Extract the (x, y) coordinate from the center of the cell holding the provided text.  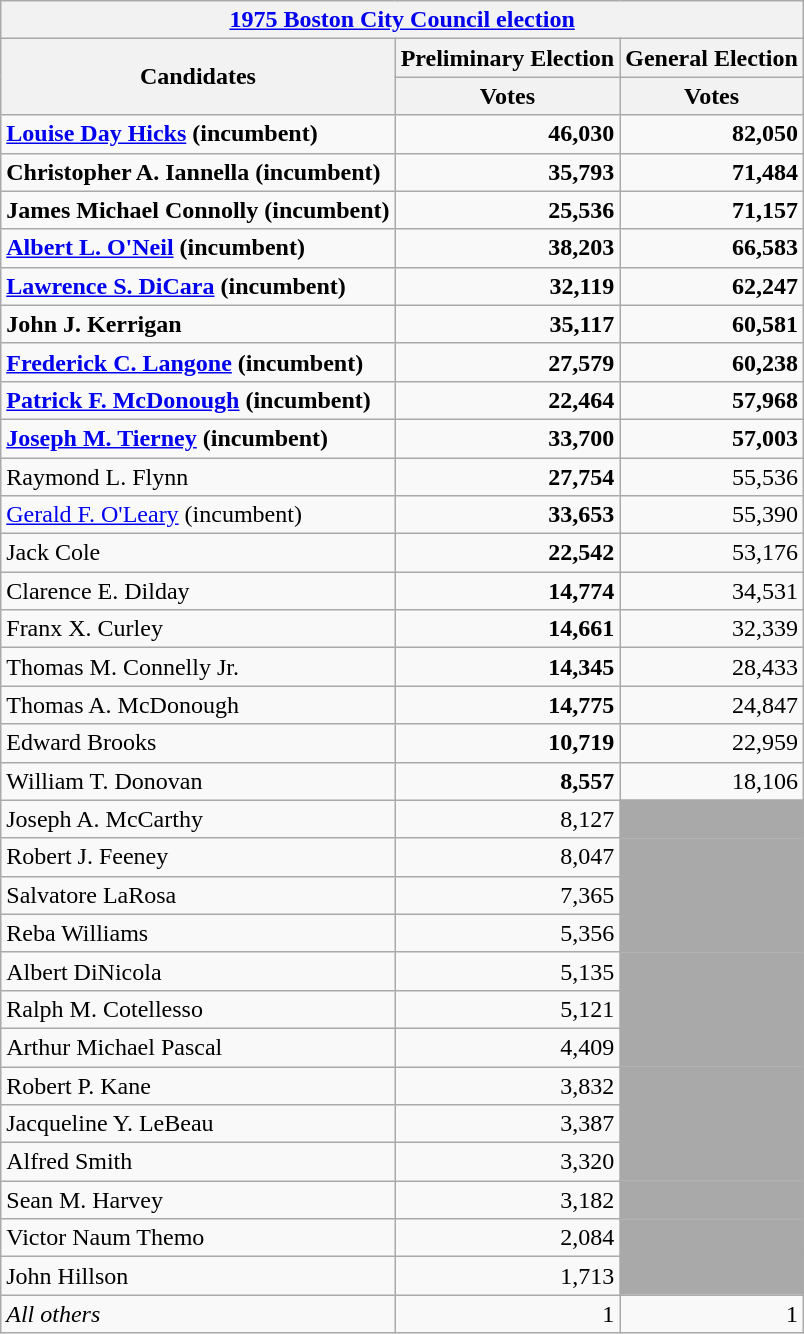
5,135 (508, 971)
John J. Kerrigan (198, 324)
25,536 (508, 210)
Victor Naum Themo (198, 1238)
27,754 (508, 477)
Albert DiNicola (198, 971)
Christopher A. Iannella (incumbent) (198, 172)
24,847 (712, 705)
32,339 (712, 629)
Joseph A. McCarthy (198, 819)
1975 Boston City Council election (402, 20)
Thomas M. Connelly Jr. (198, 667)
Gerald F. O'Leary (incumbent) (198, 515)
8,047 (508, 857)
32,119 (508, 286)
James Michael Connolly (incumbent) (198, 210)
8,127 (508, 819)
Frederick C. Langone (incumbent) (198, 362)
3,320 (508, 1162)
Candidates (198, 77)
28,433 (712, 667)
Raymond L. Flynn (198, 477)
35,117 (508, 324)
55,536 (712, 477)
8,557 (508, 781)
60,581 (712, 324)
General Election (712, 58)
3,182 (508, 1200)
Sean M. Harvey (198, 1200)
71,484 (712, 172)
82,050 (712, 134)
14,345 (508, 667)
Jacqueline Y. LeBeau (198, 1124)
Patrick F. McDonough (incumbent) (198, 400)
33,700 (508, 438)
2,084 (508, 1238)
Ralph M. Cotellesso (198, 1009)
5,356 (508, 933)
Reba Williams (198, 933)
18,106 (712, 781)
71,157 (712, 210)
53,176 (712, 553)
35,793 (508, 172)
John Hillson (198, 1276)
57,968 (712, 400)
Thomas A. McDonough (198, 705)
38,203 (508, 248)
14,774 (508, 591)
60,238 (712, 362)
34,531 (712, 591)
Clarence E. Dilday (198, 591)
33,653 (508, 515)
10,719 (508, 743)
14,661 (508, 629)
22,959 (712, 743)
Robert J. Feeney (198, 857)
3,832 (508, 1085)
Robert P. Kane (198, 1085)
66,583 (712, 248)
1,713 (508, 1276)
Franx X. Curley (198, 629)
55,390 (712, 515)
William T. Donovan (198, 781)
Jack Cole (198, 553)
27,579 (508, 362)
All others (198, 1314)
5,121 (508, 1009)
Lawrence S. DiCara (incumbent) (198, 286)
46,030 (508, 134)
Salvatore LaRosa (198, 895)
3,387 (508, 1124)
22,464 (508, 400)
62,247 (712, 286)
4,409 (508, 1047)
Albert L. O'Neil (incumbent) (198, 248)
22,542 (508, 553)
Joseph M. Tierney (incumbent) (198, 438)
Alfred Smith (198, 1162)
Preliminary Election (508, 58)
Arthur Michael Pascal (198, 1047)
Louise Day Hicks (incumbent) (198, 134)
57,003 (712, 438)
7,365 (508, 895)
Edward Brooks (198, 743)
14,775 (508, 705)
